Provide the (X, Y) coordinate of the cell's center where the given text is located.  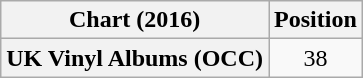
38 (316, 58)
Chart (2016) (135, 20)
UK Vinyl Albums (OCC) (135, 58)
Position (316, 20)
